Search for the cell housing the specified text and yield its (x, y) center coordinate. 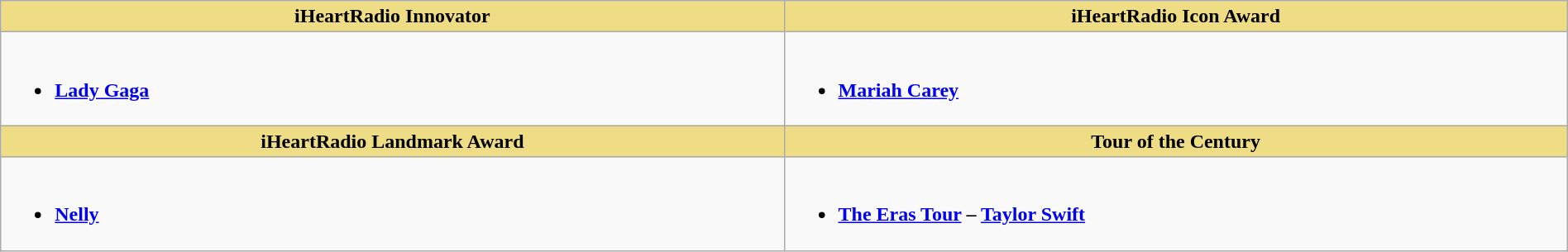
Lady Gaga (392, 79)
iHeartRadio Icon Award (1176, 17)
Tour of the Century (1176, 141)
iHeartRadio Landmark Award (392, 141)
The Eras Tour – Taylor Swift (1176, 203)
Nelly (392, 203)
iHeartRadio Innovator (392, 17)
Mariah Carey (1176, 79)
